Determine the [X, Y] coordinate at the center of the cell enclosing the given text.  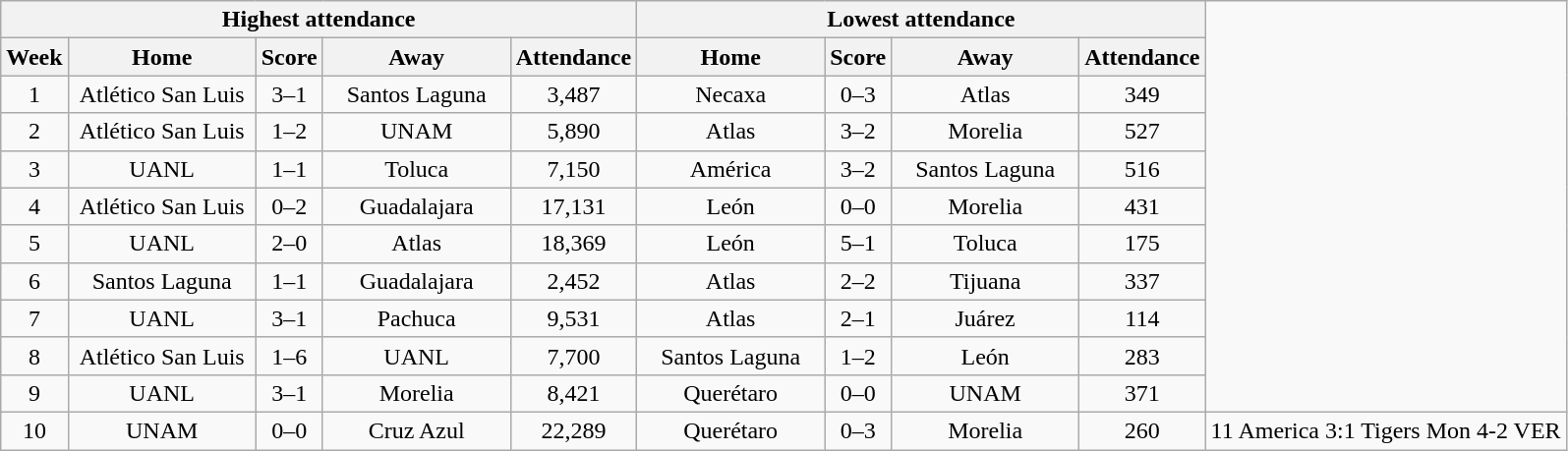
9,531 [573, 318]
9 [34, 393]
3 [34, 169]
371 [1142, 393]
Necaxa [731, 94]
2–0 [289, 244]
349 [1142, 94]
América [731, 169]
Pachuca [417, 318]
431 [1142, 206]
5 [34, 244]
18,369 [573, 244]
7 [34, 318]
4 [34, 206]
Highest attendance [319, 20]
5,890 [573, 132]
337 [1142, 281]
Week [34, 57]
Tijuana [985, 281]
2–2 [858, 281]
2,452 [573, 281]
7,150 [573, 169]
8 [34, 356]
7,700 [573, 356]
1–6 [289, 356]
6 [34, 281]
2–1 [858, 318]
175 [1142, 244]
11 America 3:1 Tigers Mon 4-2 VER [1386, 430]
8,421 [573, 393]
114 [1142, 318]
Lowest attendance [921, 20]
10 [34, 430]
3,487 [573, 94]
Cruz Azul [417, 430]
Juárez [985, 318]
260 [1142, 430]
1 [34, 94]
283 [1142, 356]
22,289 [573, 430]
2 [34, 132]
17,131 [573, 206]
516 [1142, 169]
527 [1142, 132]
0–2 [289, 206]
5–1 [858, 244]
